Capture the cell that displays the provided text and extract its (x, y) central coordinate. 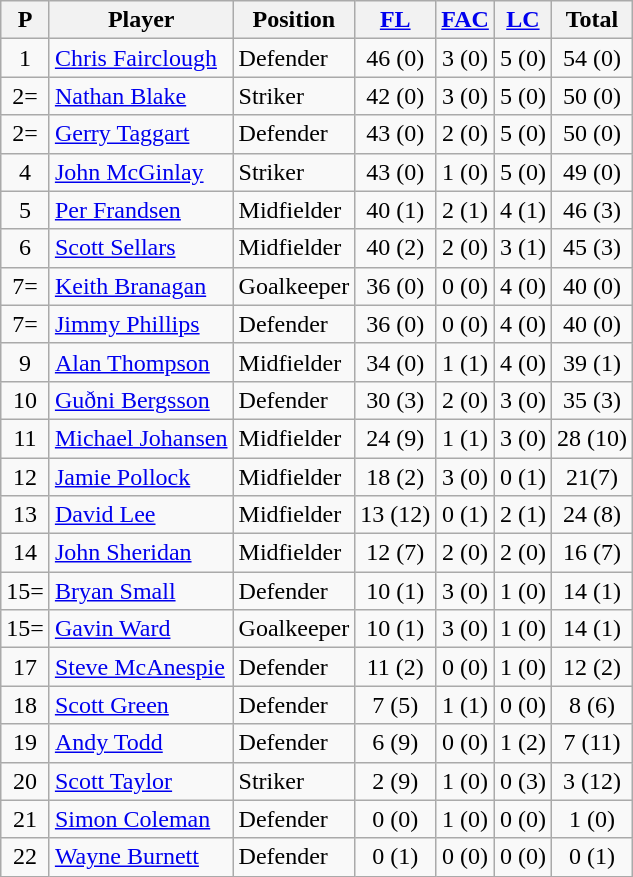
Bryan Small (141, 591)
LC (522, 20)
40 (1) (396, 210)
18 (2) (396, 477)
Position (294, 20)
24 (9) (396, 438)
13 (12) (396, 515)
Scott Sellars (141, 248)
6 (26, 248)
16 (7) (592, 553)
Andy Todd (141, 743)
P (26, 20)
Steve McAnespie (141, 667)
John McGinlay (141, 172)
14 (26, 553)
7 (5) (396, 705)
17 (26, 667)
Scott Green (141, 705)
21 (26, 819)
0 (3) (522, 781)
21(7) (592, 477)
5 (26, 210)
22 (26, 857)
19 (26, 743)
Per Frandsen (141, 210)
Alan Thompson (141, 362)
Gavin Ward (141, 629)
30 (3) (396, 400)
28 (10) (592, 438)
4 (26, 172)
FL (396, 20)
12 (2) (592, 667)
11 (26, 438)
12 (26, 477)
Guðni Bergsson (141, 400)
10 (26, 400)
3 (1) (522, 248)
Keith Branagan (141, 286)
39 (1) (592, 362)
Jimmy Phillips (141, 324)
Michael Johansen (141, 438)
34 (0) (396, 362)
2 (9) (396, 781)
24 (8) (592, 515)
12 (7) (396, 553)
18 (26, 705)
13 (26, 515)
Scott Taylor (141, 781)
FAC (466, 20)
49 (0) (592, 172)
7 (11) (592, 743)
35 (3) (592, 400)
Player (141, 20)
11 (2) (396, 667)
45 (3) (592, 248)
David Lee (141, 515)
Chris Fairclough (141, 58)
6 (9) (396, 743)
46 (3) (592, 210)
3 (12) (592, 781)
46 (0) (396, 58)
8 (6) (592, 705)
4 (1) (522, 210)
1 (2) (522, 743)
9 (26, 362)
Wayne Burnett (141, 857)
Nathan Blake (141, 96)
42 (0) (396, 96)
Jamie Pollock (141, 477)
20 (26, 781)
Simon Coleman (141, 819)
Total (592, 20)
40 (2) (396, 248)
54 (0) (592, 58)
Gerry Taggart (141, 134)
1 (26, 58)
John Sheridan (141, 553)
